Output the [X, Y] coordinate of the center of the cell containing the given text.  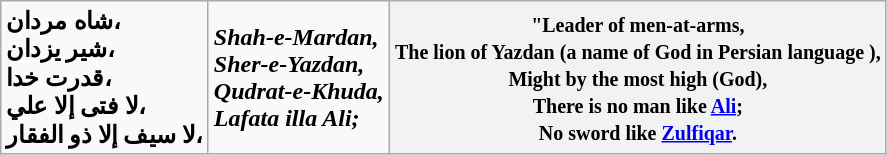
شاه مردان،شیر یزدان،قدرت خدا،لا فتى إلا علي،لا سيف إلا ذو الفقار، [105, 78]
Shah-e-Mardan, Sher-e-Yazdan, Qudrat-e-Khuda, Lafata illa Ali; [298, 78]
